Scan for the cell matching the given text and deliver its (x, y) coordinate at center. 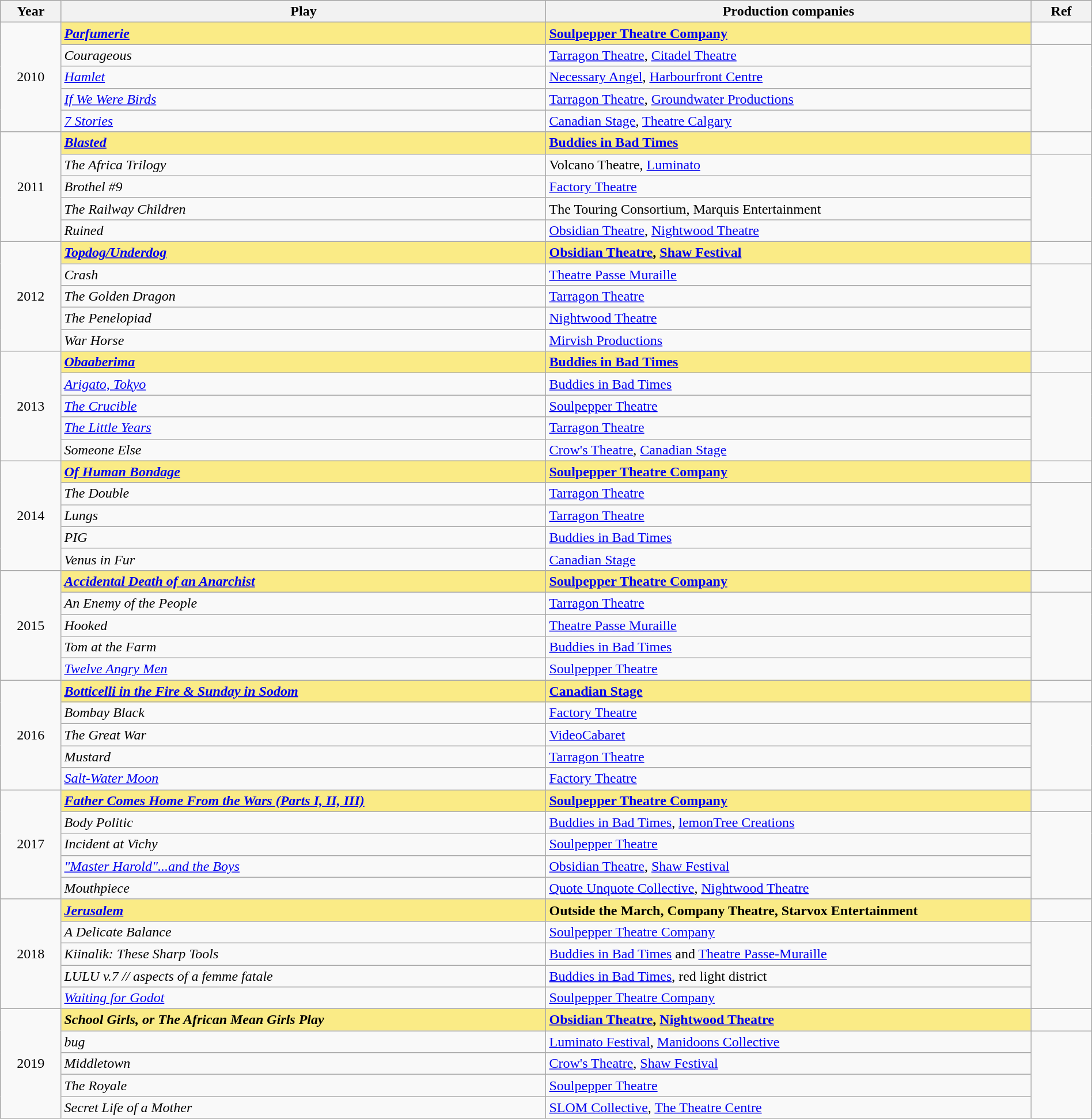
Accidental Death of an Anarchist (304, 581)
The Royale (304, 1086)
2015 (31, 625)
Nightwood Theatre (788, 318)
Buddies in Bad Times and Theatre Passe-Muraille (788, 954)
Mirvish Productions (788, 340)
Parfumerie (304, 33)
Secret Life of a Mother (304, 1107)
Hamlet (304, 77)
SLOM Collective, The Theatre Centre (788, 1107)
Tarragon Theatre, Citadel Theatre (788, 55)
Jerusalem (304, 910)
The Africa Trilogy (304, 165)
Middletown (304, 1064)
Lungs (304, 515)
Blasted (304, 143)
Play (304, 12)
War Horse (304, 340)
2018 (31, 954)
VideoCabaret (788, 735)
Brothel #9 (304, 187)
Buddies in Bad Times, red light district (788, 976)
LULU v.7 // aspects of a femme fatale (304, 976)
Ref (1061, 12)
Topdog/Underdog (304, 252)
Obaaberima (304, 362)
Crash (304, 275)
2012 (31, 296)
Arigato, Tokyo (304, 384)
Bombay Black (304, 713)
Courageous (304, 55)
Year (31, 12)
Venus in Fur (304, 559)
Waiting for Godot (304, 998)
The Great War (304, 735)
Tom at the Farm (304, 647)
An Enemy of the People (304, 603)
Hooked (304, 625)
Quote Unquote Collective, Nightwood Theatre (788, 888)
Luminato Festival, Manidoons Collective (788, 1042)
Tarragon Theatre, Groundwater Productions (788, 99)
2019 (31, 1064)
Ruined (304, 230)
A Delicate Balance (304, 932)
Of Human Bondage (304, 472)
Necessary Angel, Harbourfront Centre (788, 77)
Someone Else (304, 450)
Canadian Stage, Theatre Calgary (788, 121)
Salt-Water Moon (304, 779)
The Touring Consortium, Marquis Entertainment (788, 208)
Kiinalik: These Sharp Tools (304, 954)
Production companies (788, 12)
PIG (304, 537)
Incident at Vichy (304, 844)
Crow's Theatre, Canadian Stage (788, 450)
Outside the March, Company Theatre, Starvox Entertainment (788, 910)
bug (304, 1042)
Twelve Angry Men (304, 669)
2016 (31, 735)
The Golden Dragon (304, 297)
"Master Harold"...and the Boys (304, 866)
2017 (31, 844)
The Railway Children (304, 208)
Mustard (304, 757)
School Girls, or The African Mean Girls Play (304, 1020)
Mouthpiece (304, 888)
Body Politic (304, 822)
2011 (31, 187)
The Crucible (304, 406)
Buddies in Bad Times, lemonTree Creations (788, 822)
If We Were Birds (304, 99)
The Double (304, 494)
The Penelopiad (304, 318)
The Little Years (304, 428)
2014 (31, 515)
2013 (31, 406)
2010 (31, 77)
7 Stories (304, 121)
Botticelli in the Fire & Sunday in Sodom (304, 691)
Crow's Theatre, Shaw Festival (788, 1064)
Volcano Theatre, Luminato (788, 165)
Father Comes Home From the Wars (Parts I, II, III) (304, 801)
